Search for the cell housing the specified text and yield its [X, Y] center coordinate. 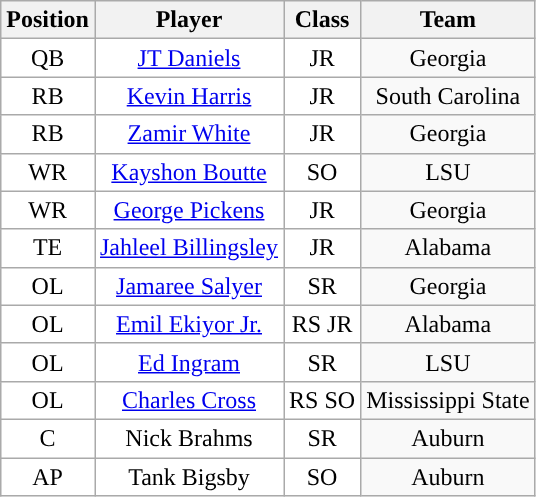
Kevin Harris [188, 96]
Nick Brahms [188, 438]
QB [48, 58]
George Pickens [188, 210]
Zamir White [188, 134]
C [48, 438]
RS SO [322, 400]
Charles Cross [188, 400]
Jahleel Billingsley [188, 248]
JT Daniels [188, 58]
Kayshon Boutte [188, 172]
Jamaree Salyer [188, 286]
RS JR [322, 324]
Team [448, 20]
Class [322, 20]
Ed Ingram [188, 362]
Position [48, 20]
Mississippi State [448, 400]
Emil Ekiyor Jr. [188, 324]
Player [188, 20]
Tank Bigsby [188, 477]
South Carolina [448, 96]
AP [48, 477]
TE [48, 248]
